Determine the (X, Y) coordinate at the center of the cell enclosing the given text.  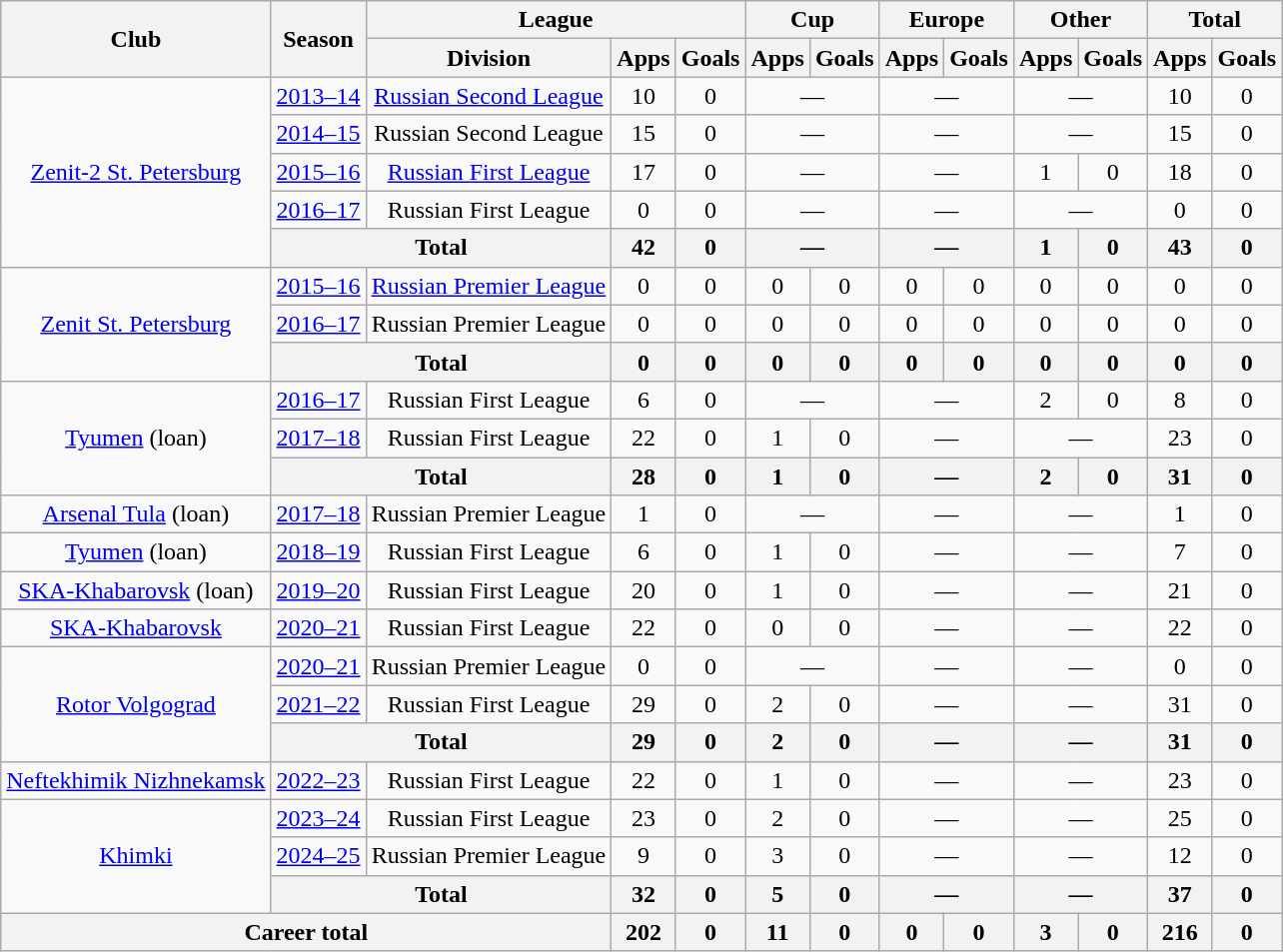
216 (1180, 932)
Career total (306, 932)
18 (1180, 172)
Zenit-2 St. Petersburg (136, 172)
SKA-Khabarovsk (136, 628)
Zenit St. Petersburg (136, 324)
20 (643, 590)
SKA-Khabarovsk (loan) (136, 590)
Cup (812, 20)
17 (643, 172)
Season (318, 39)
2022–23 (318, 780)
League (556, 20)
2021–22 (318, 704)
5 (777, 894)
Arsenal Tula (loan) (136, 514)
Rotor Volgograd (136, 704)
2023–24 (318, 818)
Other (1080, 20)
42 (643, 248)
21 (1180, 590)
43 (1180, 248)
2013–14 (318, 96)
9 (643, 856)
8 (1180, 400)
Khimki (136, 856)
2018–19 (318, 552)
202 (643, 932)
37 (1180, 894)
7 (1180, 552)
2024–25 (318, 856)
12 (1180, 856)
Neftekhimik Nizhnekamsk (136, 780)
11 (777, 932)
Club (136, 39)
25 (1180, 818)
Division (489, 58)
2014–15 (318, 134)
32 (643, 894)
2019–20 (318, 590)
Europe (946, 20)
28 (643, 476)
